Find where the given text appears and provide that cell's center as (x, y) coordinate. 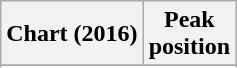
Chart (2016) (72, 34)
Peakposition (189, 34)
